Pinpoint the cell where the given text exists, returning its (x, y) midpoint coordinate. 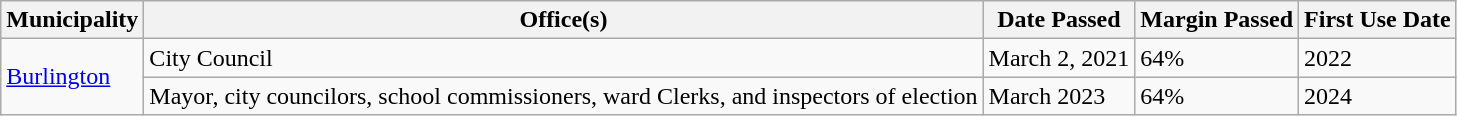
First Use Date (1378, 20)
Burlington (72, 77)
2022 (1378, 58)
City Council (564, 58)
Office(s) (564, 20)
Municipality (72, 20)
2024 (1378, 96)
March 2023 (1059, 96)
Margin Passed (1217, 20)
Date Passed (1059, 20)
March 2, 2021 (1059, 58)
Mayor, city councilors, school commissioners, ward Clerks, and inspectors of election (564, 96)
